Capture the cell that displays the provided text and extract its [X, Y] central coordinate. 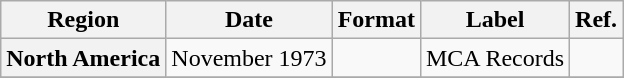
Region [84, 20]
Date [249, 20]
MCA Records [494, 58]
Label [494, 20]
North America [84, 58]
November 1973 [249, 58]
Format [376, 20]
Ref. [596, 20]
